Locate the cell with the specified text and output its [X, Y] center coordinate. 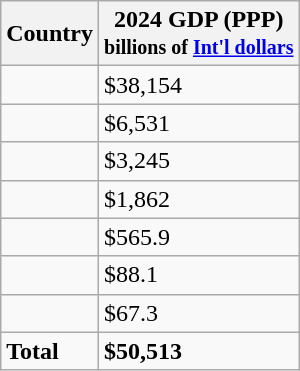
$565.9 [198, 237]
$88.1 [198, 275]
$1,862 [198, 199]
$38,154 [198, 85]
$6,531 [198, 123]
2024 GDP (PPP)billions of Int'l dollars [198, 34]
Total [50, 351]
$50,513 [198, 351]
$3,245 [198, 161]
$67.3 [198, 313]
Country [50, 34]
